Extract the (x, y) coordinate from the center of the cell holding the provided text.  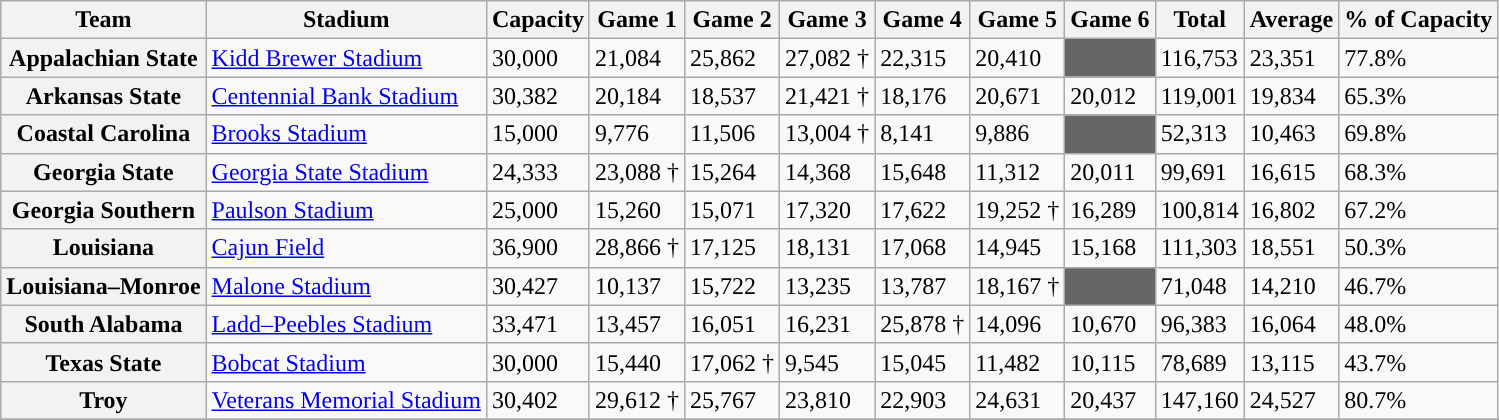
Total (1200, 20)
17,125 (732, 248)
Louisiana (104, 248)
14,210 (1292, 286)
48.0% (1418, 324)
24,333 (538, 172)
36,900 (538, 248)
Game 5 (1018, 20)
111,303 (1200, 248)
16,231 (828, 324)
15,045 (922, 362)
25,878 † (922, 324)
Cajun Field (346, 248)
14,096 (1018, 324)
Coastal Carolina (104, 134)
29,612 † (636, 400)
77.8% (1418, 58)
Appalachian State (104, 58)
10,115 (1110, 362)
10,137 (636, 286)
23,351 (1292, 58)
18,131 (828, 248)
17,320 (828, 210)
15,264 (732, 172)
Game 2 (732, 20)
23,088 † (636, 172)
13,115 (1292, 362)
19,834 (1292, 96)
43.7% (1418, 362)
19,252 † (1018, 210)
16,064 (1292, 324)
14,368 (828, 172)
16,802 (1292, 210)
80.7% (1418, 400)
Brooks Stadium (346, 134)
11,312 (1018, 172)
Game 6 (1110, 20)
9,776 (636, 134)
Average (1292, 20)
Arkansas State (104, 96)
13,787 (922, 286)
20,410 (1018, 58)
16,289 (1110, 210)
18,551 (1292, 248)
9,545 (828, 362)
23,810 (828, 400)
24,527 (1292, 400)
15,648 (922, 172)
Game 4 (922, 20)
Capacity (538, 20)
14,945 (1018, 248)
25,767 (732, 400)
71,048 (1200, 286)
21,084 (636, 58)
17,622 (922, 210)
52,313 (1200, 134)
18,537 (732, 96)
46.7% (1418, 286)
Game 1 (636, 20)
69.8% (1418, 134)
30,427 (538, 286)
50.3% (1418, 248)
15,168 (1110, 248)
Veterans Memorial Stadium (346, 400)
99,691 (1200, 172)
33,471 (538, 324)
13,235 (828, 286)
Georgia Southern (104, 210)
Paulson Stadium (346, 210)
16,615 (1292, 172)
20,184 (636, 96)
10,463 (1292, 134)
9,886 (1018, 134)
13,457 (636, 324)
25,862 (732, 58)
Centennial Bank Stadium (346, 96)
Georgia State Stadium (346, 172)
27,082 † (828, 58)
30,402 (538, 400)
15,000 (538, 134)
15,260 (636, 210)
22,315 (922, 58)
18,176 (922, 96)
100,814 (1200, 210)
30,382 (538, 96)
16,051 (732, 324)
Texas State (104, 362)
20,011 (1110, 172)
28,866 † (636, 248)
17,068 (922, 248)
147,160 (1200, 400)
11,482 (1018, 362)
65.3% (1418, 96)
15,440 (636, 362)
Georgia State (104, 172)
Kidd Brewer Stadium (346, 58)
South Alabama (104, 324)
78,689 (1200, 362)
11,506 (732, 134)
8,141 (922, 134)
Malone Stadium (346, 286)
13,004 † (828, 134)
10,670 (1110, 324)
% of Capacity (1418, 20)
20,012 (1110, 96)
96,383 (1200, 324)
22,903 (922, 400)
17,062 † (732, 362)
Ladd–Peebles Stadium (346, 324)
15,722 (732, 286)
Bobcat Stadium (346, 362)
67.2% (1418, 210)
116,753 (1200, 58)
18,167 † (1018, 286)
Louisiana–Monroe (104, 286)
15,071 (732, 210)
20,437 (1110, 400)
Team (104, 20)
Stadium (346, 20)
24,631 (1018, 400)
21,421 † (828, 96)
25,000 (538, 210)
Game 3 (828, 20)
20,671 (1018, 96)
119,001 (1200, 96)
Troy (104, 400)
68.3% (1418, 172)
